Find where the given text appears and provide that cell's center as [x, y] coordinate. 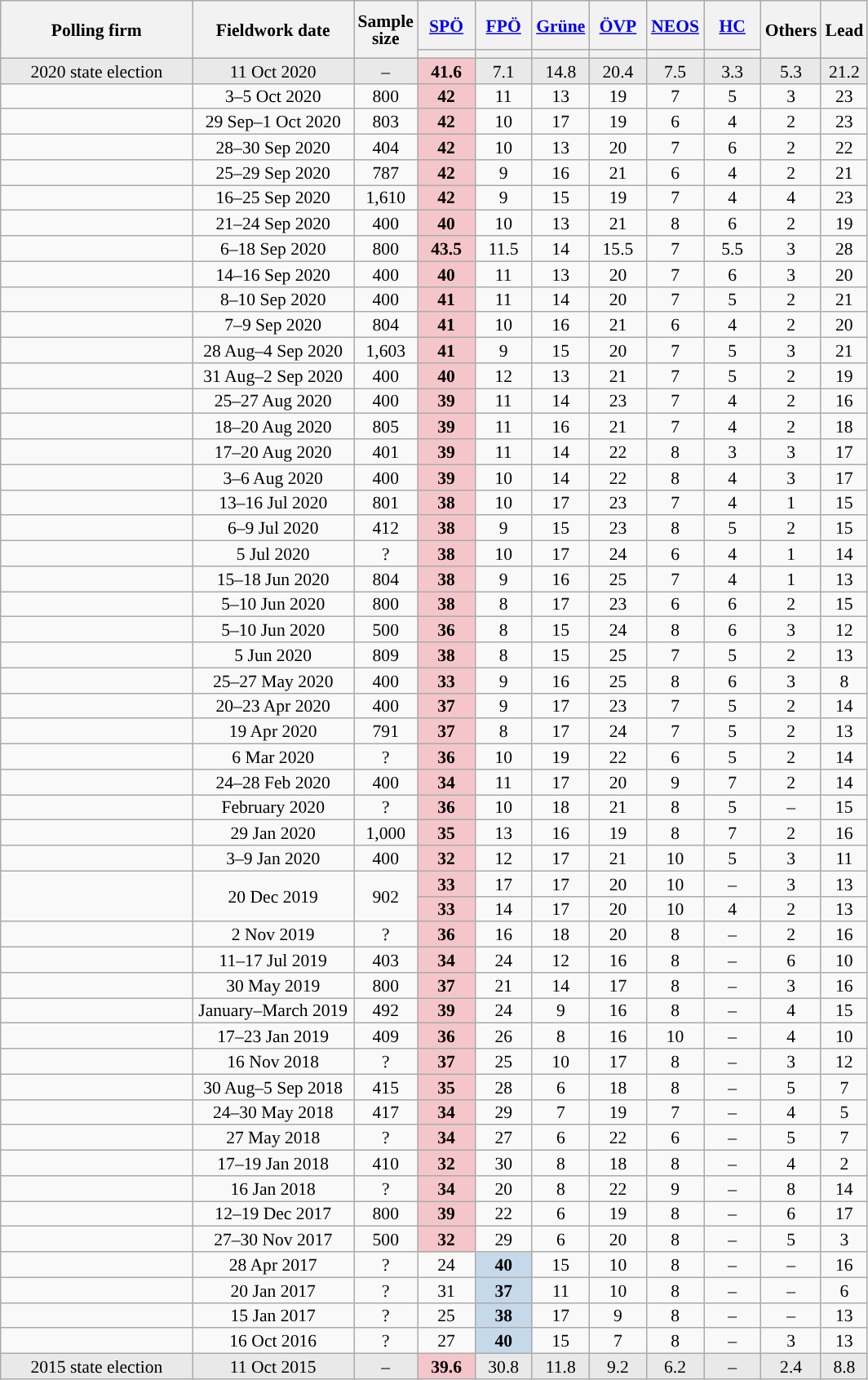
11 Oct 2015 [273, 1366]
ÖVP [618, 25]
14–16 Sep 2020 [273, 274]
29 Jan 2020 [273, 832]
30 May 2019 [273, 986]
1,603 [386, 351]
3–5 Oct 2020 [273, 96]
2 Nov 2019 [273, 935]
24–30 May 2018 [273, 1112]
3–9 Jan 2020 [273, 859]
13–16 Jul 2020 [273, 503]
25–27 May 2020 [273, 681]
1,610 [386, 197]
11–17 Jul 2019 [273, 960]
30 [503, 1164]
Fieldwork date [273, 29]
20 Dec 2019 [273, 896]
7.1 [503, 70]
2.4 [791, 1366]
3.3 [733, 70]
801 [386, 503]
1,000 [386, 832]
410 [386, 1164]
11.8 [560, 1366]
15.5 [618, 248]
Others [791, 29]
20.4 [618, 70]
28–30 Sep 2020 [273, 147]
Samplesize [386, 29]
8–10 Sep 2020 [273, 299]
404 [386, 147]
2020 state election [96, 70]
19 Apr 2020 [273, 731]
29 Sep–1 Oct 2020 [273, 122]
27–30 Nov 2017 [273, 1239]
21–24 Sep 2020 [273, 224]
January–March 2019 [273, 1010]
31 Aug–2 Sep 2020 [273, 375]
17–20 Aug 2020 [273, 452]
41.6 [446, 70]
16 Nov 2018 [273, 1061]
28 Aug–4 Sep 2020 [273, 351]
5.3 [791, 70]
20–23 Apr 2020 [273, 705]
39.6 [446, 1366]
20 Jan 2017 [273, 1289]
2015 state election [96, 1366]
February 2020 [273, 808]
16 Oct 2016 [273, 1342]
31 [446, 1289]
26 [503, 1036]
5 Jul 2020 [273, 553]
7.5 [675, 70]
17–23 Jan 2019 [273, 1036]
9.2 [618, 1366]
17–19 Jan 2018 [273, 1164]
NEOS [675, 25]
15 Jan 2017 [273, 1316]
18–20 Aug 2020 [273, 426]
FPÖ [503, 25]
Polling firm [96, 29]
Grüne [560, 25]
787 [386, 173]
7–9 Sep 2020 [273, 325]
805 [386, 426]
30.8 [503, 1366]
27 May 2018 [273, 1138]
803 [386, 122]
28 Apr 2017 [273, 1265]
409 [386, 1036]
24–28 Feb 2020 [273, 782]
16 Jan 2018 [273, 1188]
6–18 Sep 2020 [273, 248]
5 Jun 2020 [273, 655]
12–19 Dec 2017 [273, 1214]
6 Mar 2020 [273, 757]
30 Aug–5 Sep 2018 [273, 1087]
43.5 [446, 248]
14.8 [560, 70]
417 [386, 1112]
Lead [844, 29]
21.2 [844, 70]
415 [386, 1087]
403 [386, 960]
791 [386, 731]
HC [733, 25]
492 [386, 1010]
902 [386, 896]
809 [386, 655]
5.5 [733, 248]
15–18 Jun 2020 [273, 579]
6–9 Jul 2020 [273, 529]
25–29 Sep 2020 [273, 173]
6.2 [675, 1366]
8.8 [844, 1366]
412 [386, 529]
11 Oct 2020 [273, 70]
16–25 Sep 2020 [273, 197]
11.5 [503, 248]
401 [386, 452]
3–6 Aug 2020 [273, 477]
SPÖ [446, 25]
25–27 Aug 2020 [273, 402]
